Output the (x, y) coordinate of the center of the cell containing the given text.  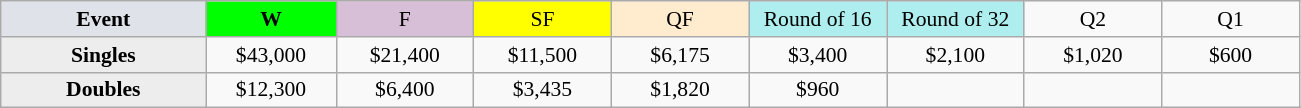
Doubles (104, 90)
Round of 16 (818, 19)
$3,400 (818, 55)
$2,100 (955, 55)
$21,400 (405, 55)
Round of 32 (955, 19)
$6,175 (680, 55)
W (271, 19)
Singles (104, 55)
$11,500 (543, 55)
Q2 (1093, 19)
$43,000 (271, 55)
$3,435 (543, 90)
QF (680, 19)
F (405, 19)
$12,300 (271, 90)
Event (104, 19)
SF (543, 19)
Q1 (1231, 19)
$960 (818, 90)
$6,400 (405, 90)
$1,020 (1093, 55)
$1,820 (680, 90)
$600 (1231, 55)
